Detect which cell encompasses the target text, then output its (x, y) center coordinate. 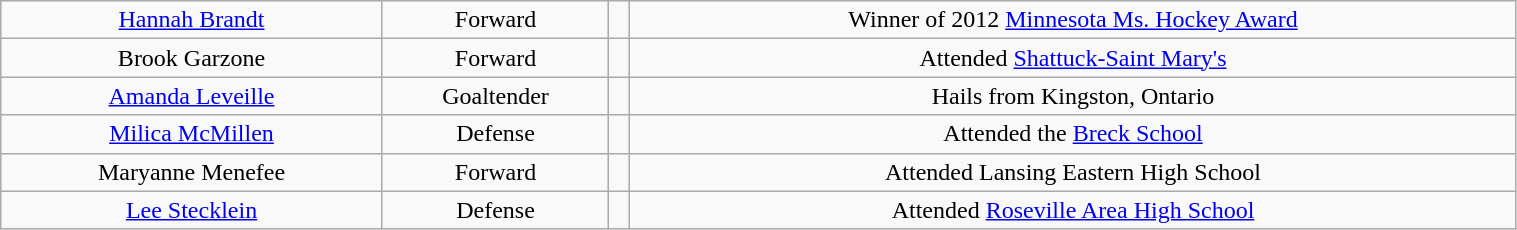
Maryanne Menefee (192, 172)
Lee Stecklein (192, 210)
Attended the Breck School (1073, 134)
Attended Lansing Eastern High School (1073, 172)
Winner of 2012 Minnesota Ms. Hockey Award (1073, 20)
Hannah Brandt (192, 20)
Attended Roseville Area High School (1073, 210)
Amanda Leveille (192, 96)
Hails from Kingston, Ontario (1073, 96)
Goaltender (495, 96)
Brook Garzone (192, 58)
Attended Shattuck-Saint Mary's (1073, 58)
Milica McMillen (192, 134)
